Search for the cell housing the specified text and yield its [x, y] center coordinate. 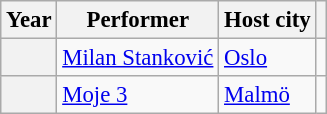
Milan Stanković [138, 58]
Malmö [268, 95]
Oslo [268, 58]
Performer [138, 20]
Moje 3 [138, 95]
Host city [268, 20]
Year [29, 20]
